Locate the cell with the specified text and output its [X, Y] center coordinate. 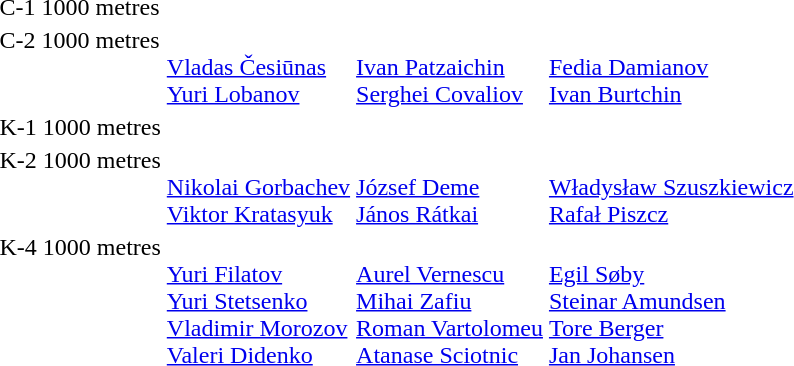
Ivan Patzaichin Serghei Covaliov [450, 67]
Vladas Česiūnas Yuri Lobanov [258, 67]
József Deme János Rátkai [450, 187]
Nikolai Gorbachev Viktor Kratasyuk [258, 187]
